Provide the (X, Y) coordinate of the cell's center where the given text is located.  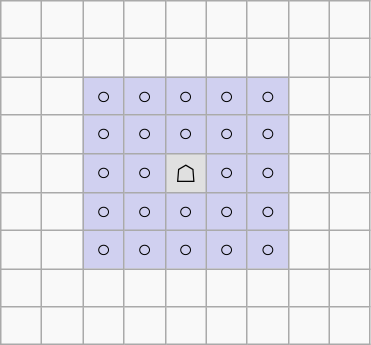
☖ (186, 173)
